Determine the [x, y] coordinate at the center of the cell enclosing the given text.  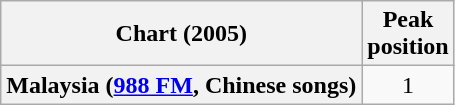
1 [408, 85]
Malaysia (988 FM, Chinese songs) [182, 85]
Chart (2005) [182, 34]
Peak position [408, 34]
